Capture the cell that displays the provided text and extract its [X, Y] central coordinate. 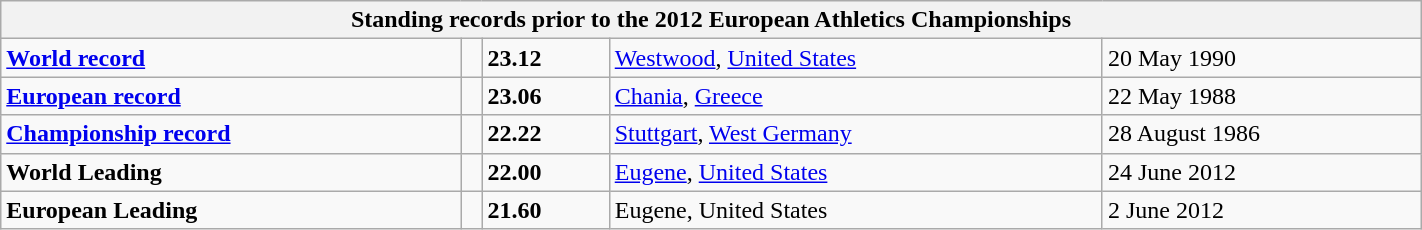
Championship record [231, 134]
World record [231, 58]
22.00 [546, 172]
28 August 1986 [1262, 134]
22.22 [546, 134]
Westwood, United States [856, 58]
21.60 [546, 210]
20 May 1990 [1262, 58]
Chania, Greece [856, 96]
Stuttgart, West Germany [856, 134]
World Leading [231, 172]
23.12 [546, 58]
23.06 [546, 96]
22 May 1988 [1262, 96]
European Leading [231, 210]
Standing records prior to the 2012 European Athletics Championships [711, 20]
European record [231, 96]
24 June 2012 [1262, 172]
2 June 2012 [1262, 210]
